Output the [X, Y] coordinate of the center of the cell containing the given text.  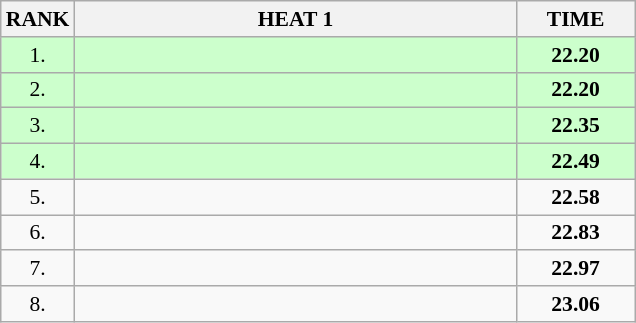
5. [38, 197]
22.35 [576, 126]
4. [38, 162]
1. [38, 55]
23.06 [576, 304]
7. [38, 269]
TIME [576, 19]
8. [38, 304]
2. [38, 90]
22.97 [576, 269]
22.58 [576, 197]
22.83 [576, 233]
6. [38, 233]
22.49 [576, 162]
RANK [38, 19]
3. [38, 126]
HEAT 1 [295, 19]
